Scan for the cell matching the given text and deliver its (x, y) coordinate at center. 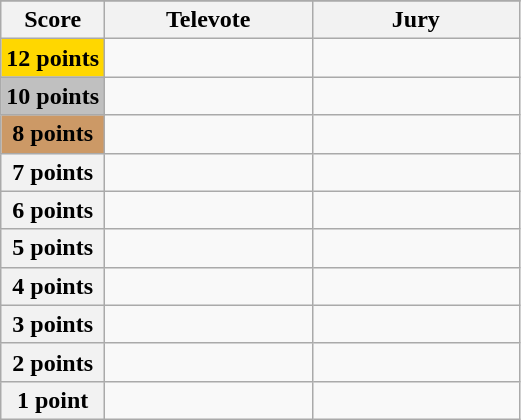
3 points (53, 324)
Score (53, 20)
4 points (53, 286)
Televote (209, 20)
7 points (53, 172)
5 points (53, 248)
8 points (53, 134)
10 points (53, 96)
6 points (53, 210)
2 points (53, 362)
Jury (416, 20)
1 point (53, 400)
12 points (53, 58)
